Locate the cell with the specified text and output its (x, y) center coordinate. 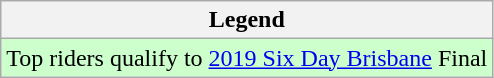
Top riders qualify to 2019 Six Day Brisbane Final (247, 58)
Legend (247, 20)
